Capture the cell that displays the provided text and extract its [x, y] central coordinate. 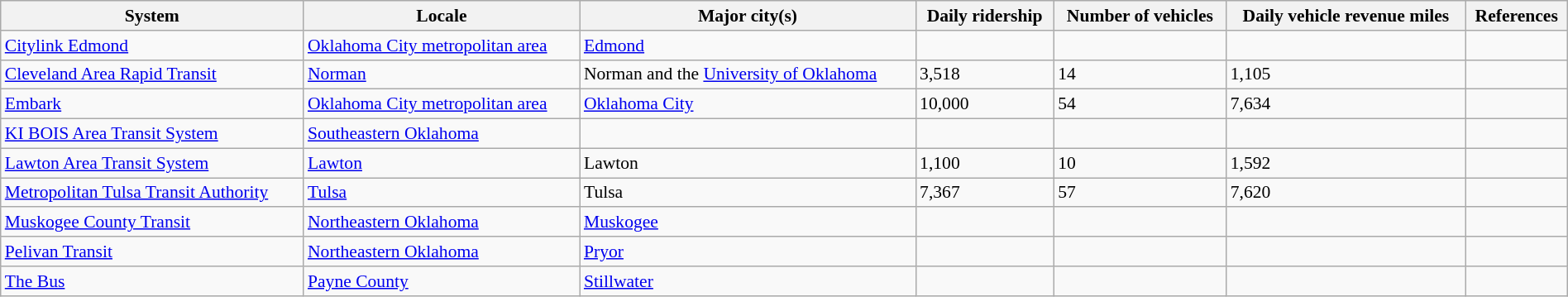
7,620 [1346, 193]
1,592 [1346, 163]
Lawton Area Transit System [152, 163]
10,000 [984, 104]
57 [1140, 193]
1,105 [1346, 74]
Norman [442, 74]
14 [1140, 74]
Pelivan Transit [152, 251]
System [152, 16]
Edmond [748, 46]
Oklahoma City [748, 104]
Cleveland Area Rapid Transit [152, 74]
7,367 [984, 193]
Number of vehicles [1140, 16]
Norman and the University of Oklahoma [748, 74]
Citylink Edmond [152, 46]
Embark [152, 104]
KI BOIS Area Transit System [152, 134]
7,634 [1346, 104]
54 [1140, 104]
The Bus [152, 281]
Southeastern Oklahoma [442, 134]
Daily ridership [984, 16]
10 [1140, 163]
Daily vehicle revenue miles [1346, 16]
References [1517, 16]
Metropolitan Tulsa Transit Authority [152, 193]
3,518 [984, 74]
Stillwater [748, 281]
Pryor [748, 251]
1,100 [984, 163]
Muskogee County Transit [152, 223]
Locale [442, 16]
Payne County [442, 281]
Muskogee [748, 223]
Major city(s) [748, 16]
